Detect which cell encompasses the target text, then output its [x, y] center coordinate. 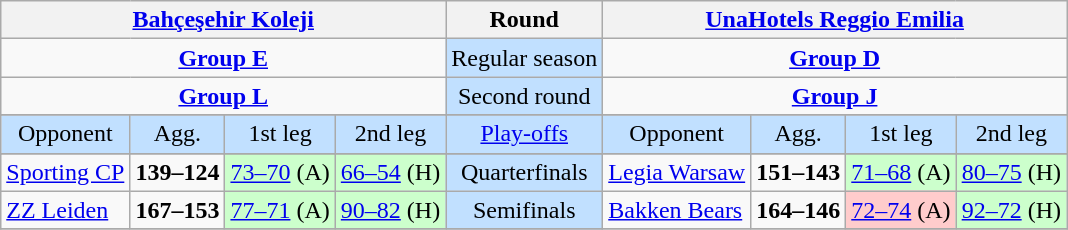
72–74 (A) [901, 210]
Regular season [524, 58]
167–153 [178, 210]
139–124 [178, 172]
Group E [224, 58]
Round [524, 20]
73–70 (A) [280, 172]
164–146 [798, 210]
Bakken Bears [677, 210]
Semifinals [524, 210]
UnaHotels Reggio Emilia [835, 20]
Second round [524, 96]
151–143 [798, 172]
Group L [224, 96]
Group D [835, 58]
ZZ Leiden [66, 210]
Play-offs [524, 134]
92–72 (H) [1011, 210]
Quarterfinals [524, 172]
Bahçeşehir Koleji [224, 20]
77–71 (A) [280, 210]
Group J [835, 96]
Sporting CP [66, 172]
71–68 (A) [901, 172]
66–54 (H) [390, 172]
Legia Warsaw [677, 172]
80–75 (H) [1011, 172]
90–82 (H) [390, 210]
